Return (x, y) of the center of cell containing provided text 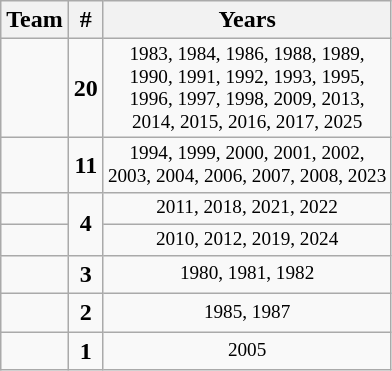
2010, 2012, 2019, 2024 (246, 240)
Team (35, 20)
1 (86, 351)
2011, 2018, 2021, 2022 (246, 208)
1994, 1999, 2000, 2001, 2002, 2003, 2004, 2006, 2007, 2008, 2023 (246, 165)
3 (86, 274)
# (86, 20)
11 (86, 165)
Years (246, 20)
20 (86, 88)
2 (86, 312)
1983, 1984, 1986, 1988, 1989, 1990, 1991, 1992, 1993, 1995, 1996, 1997, 1998, 2009, 2013, 2014, 2015, 2016, 2017, 2025 (246, 88)
1980, 1981, 1982 (246, 274)
2005 (246, 351)
4 (86, 224)
1985, 1987 (246, 312)
